Locate the cell with the specified text and output its (X, Y) center coordinate. 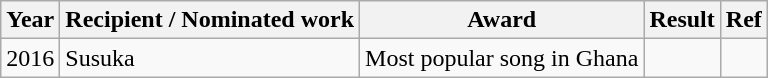
Award (502, 20)
2016 (30, 58)
Susuka (210, 58)
Recipient / Nominated work (210, 20)
Year (30, 20)
Ref (744, 20)
Most popular song in Ghana (502, 58)
Result (682, 20)
